From the cell containing the given text, extract its center point as [X, Y] coordinate. 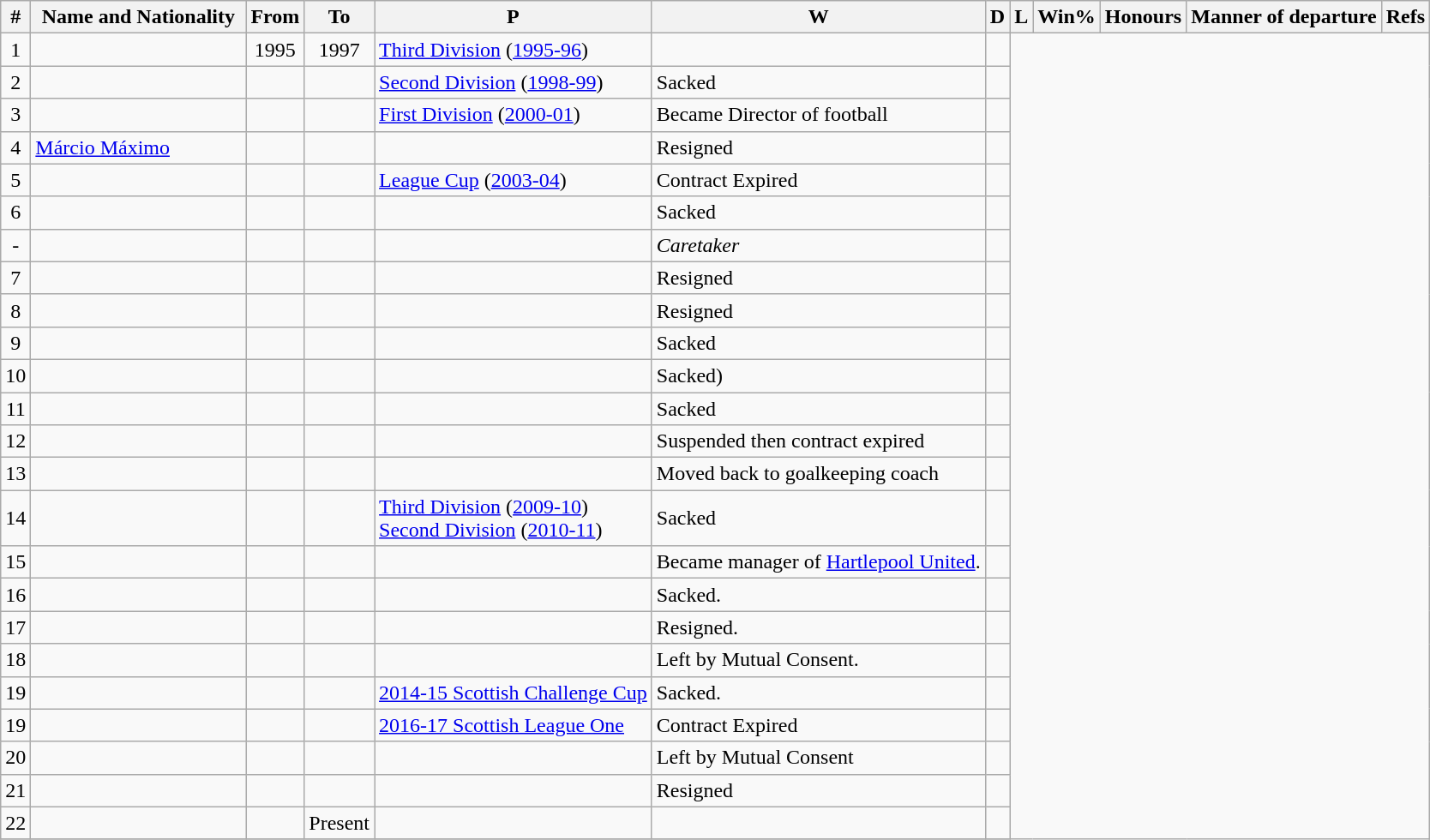
Win% [1066, 17]
Sacked) [818, 375]
W [818, 17]
14 [15, 518]
5 [15, 180]
First Division (2000-01) [514, 115]
1995 [275, 50]
4 [15, 147]
22 [15, 823]
Became Director of football [818, 115]
6 [15, 213]
2014-15 Scottish Challenge Cup [514, 693]
1 [15, 50]
Left by Mutual Consent. [818, 660]
3 [15, 115]
Third Division (1995-96) [514, 50]
Manner of departure [1284, 17]
21 [15, 790]
Moved back to goalkeeping coach [818, 474]
2 [15, 82]
Name and Nationality [139, 17]
To [339, 17]
Márcio Máximo [139, 147]
Suspended then contract expired [818, 441]
League Cup (2003-04) [514, 180]
Present [339, 823]
16 [15, 595]
Refs [1405, 17]
D [997, 17]
Became manager of Hartlepool United. [818, 562]
P [514, 17]
Third Division (2009-10) Second Division (2010-11) [514, 518]
11 [15, 409]
7 [15, 278]
Resigned. [818, 627]
18 [15, 660]
From [275, 17]
Left by Mutual Consent [818, 758]
1997 [339, 50]
Honours [1143, 17]
- [15, 245]
17 [15, 627]
L [1022, 17]
10 [15, 375]
# [15, 17]
13 [15, 474]
15 [15, 562]
Caretaker [818, 245]
12 [15, 441]
2016-17 Scottish League One [514, 725]
8 [15, 310]
20 [15, 758]
Second Division (1998-99) [514, 82]
9 [15, 343]
